Detect which cell encompasses the target text, then output its [x, y] center coordinate. 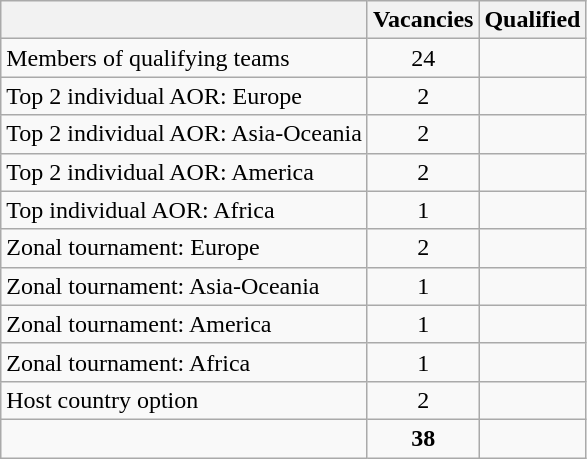
Members of qualifying teams [184, 58]
Zonal tournament: America [184, 324]
Qualified [532, 20]
Top individual AOR: Africa [184, 210]
Host country option [184, 400]
Vacancies [423, 20]
Zonal tournament: Asia-Oceania [184, 286]
38 [423, 438]
Top 2 individual AOR: Asia-Oceania [184, 134]
Zonal tournament: Africa [184, 362]
Top 2 individual AOR: Europe [184, 96]
Top 2 individual AOR: America [184, 172]
24 [423, 58]
Zonal tournament: Europe [184, 248]
